Extract the [x, y] coordinate from the center of the cell holding the provided text.  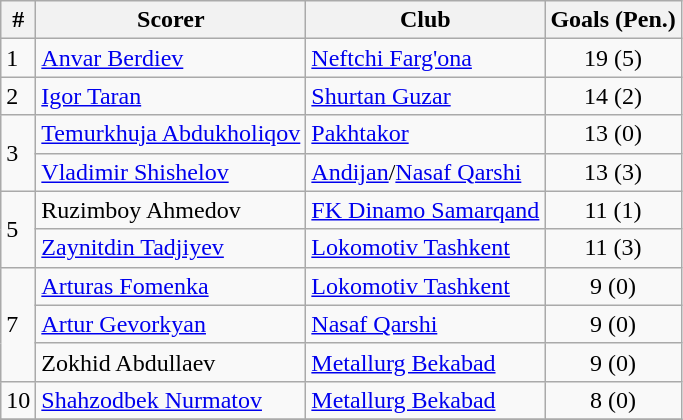
Nasaf Qarshi [426, 324]
3 [18, 153]
Shurtan Guzar [426, 96]
11 (1) [613, 210]
FK Dinamo Samarqand [426, 210]
Shahzodbek Nurmatov [171, 400]
Goals (Pen.) [613, 20]
Club [426, 20]
19 (5) [613, 58]
Andijan/Nasaf Qarshi [426, 172]
10 [18, 400]
Pakhtakor [426, 134]
Artur Gevorkyan [171, 324]
11 (3) [613, 248]
Temurkhuja Abdukholiqov [171, 134]
Ruzimboy Ahmedov [171, 210]
Neftchi Farg'ona [426, 58]
13 (3) [613, 172]
7 [18, 324]
2 [18, 96]
Zokhid Abdullaev [171, 362]
Zaynitdin Tadjiyev [171, 248]
13 (0) [613, 134]
Arturas Fomenka [171, 286]
14 (2) [613, 96]
# [18, 20]
1 [18, 58]
Igor Taran [171, 96]
Vladimir Shishelov [171, 172]
8 (0) [613, 400]
5 [18, 229]
Anvar Berdiev [171, 58]
Scorer [171, 20]
